Search for the cell housing the specified text and yield its [X, Y] center coordinate. 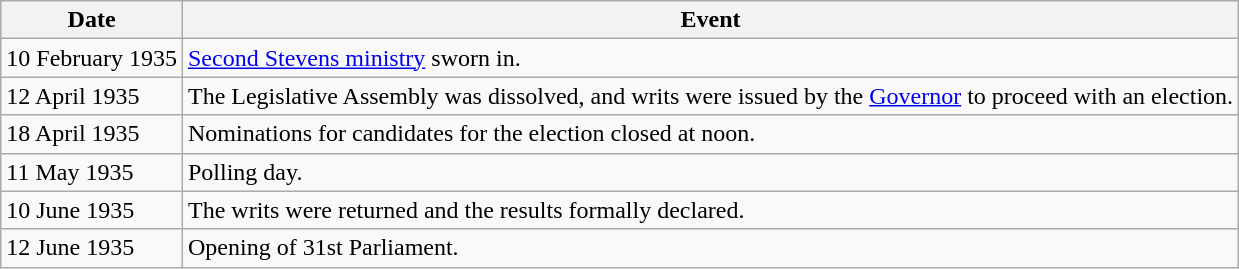
12 June 1935 [92, 248]
Second Stevens ministry sworn in. [710, 58]
Event [710, 20]
The writs were returned and the results formally declared. [710, 210]
Polling day. [710, 172]
18 April 1935 [92, 134]
10 February 1935 [92, 58]
Opening of 31st Parliament. [710, 248]
12 April 1935 [92, 96]
11 May 1935 [92, 172]
Date [92, 20]
The Legislative Assembly was dissolved, and writs were issued by the Governor to proceed with an election. [710, 96]
10 June 1935 [92, 210]
Nominations for candidates for the election closed at noon. [710, 134]
